Pinpoint the cell where the given text exists, returning its [X, Y] midpoint coordinate. 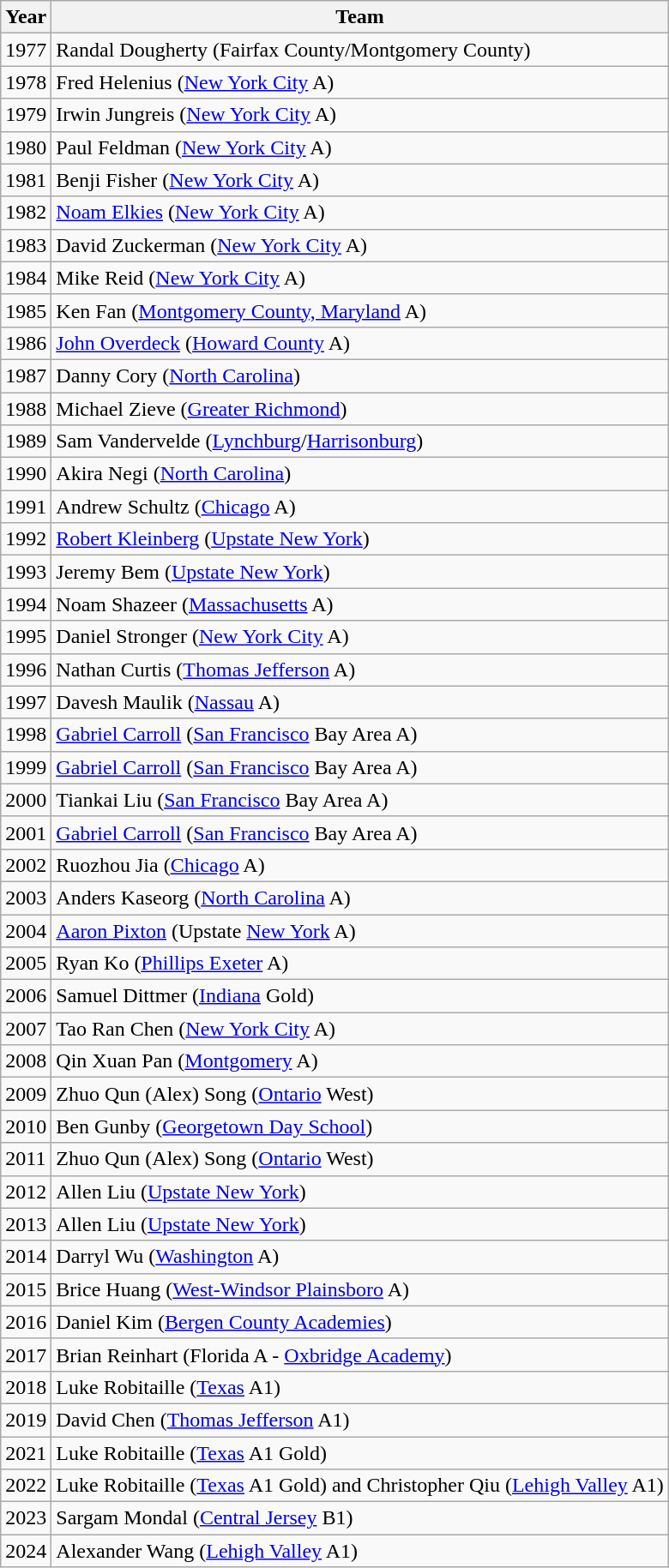
1984 [26, 278]
2013 [26, 1224]
Tao Ran Chen (New York City A) [360, 1029]
2022 [26, 1486]
1993 [26, 572]
Aaron Pixton (Upstate New York A) [360, 930]
1985 [26, 310]
Jeremy Bem (Upstate New York) [360, 572]
Benji Fisher (New York City A) [360, 180]
Team [360, 17]
1979 [26, 115]
1995 [26, 637]
2021 [26, 1453]
2014 [26, 1257]
2012 [26, 1192]
John Overdeck (Howard County A) [360, 343]
2003 [26, 898]
Anders Kaseorg (North Carolina A) [360, 898]
Sam Vandervelde (Lynchburg/Harrisonburg) [360, 442]
1987 [26, 375]
1988 [26, 409]
Randal Dougherty (Fairfax County/Montgomery County) [360, 50]
2009 [26, 1094]
Irwin Jungreis (New York City A) [360, 115]
2024 [26, 1551]
Noam Shazeer (Massachusetts A) [360, 604]
2001 [26, 832]
Paul Feldman (New York City A) [360, 147]
2011 [26, 1159]
Akira Negi (North Carolina) [360, 474]
Michael Zieve (Greater Richmond) [360, 409]
1992 [26, 539]
David Zuckerman (New York City A) [360, 245]
Andrew Schultz (Chicago A) [360, 507]
Ruozhou Jia (Chicago A) [360, 865]
Sargam Mondal (Central Jersey B1) [360, 1518]
1994 [26, 604]
1990 [26, 474]
Fred Helenius (New York City A) [360, 82]
1999 [26, 767]
1977 [26, 50]
Ryan Ko (Phillips Exeter A) [360, 964]
Daniel Kim (Bergen County Academies) [360, 1322]
Ben Gunby (Georgetown Day School) [360, 1126]
1983 [26, 245]
2000 [26, 800]
Darryl Wu (Washington A) [360, 1257]
Year [26, 17]
Robert Kleinberg (Upstate New York) [360, 539]
Luke Robitaille (Texas A1 Gold) [360, 1453]
1980 [26, 147]
Luke Robitaille (Texas A1) [360, 1387]
2007 [26, 1029]
Daniel Stronger (New York City A) [360, 637]
Ken Fan (Montgomery County, Maryland A) [360, 310]
David Chen (Thomas Jefferson A1) [360, 1420]
Noam Elkies (New York City A) [360, 213]
2016 [26, 1322]
Mike Reid (New York City A) [360, 278]
Danny Cory (North Carolina) [360, 375]
2006 [26, 996]
1982 [26, 213]
Alexander Wang (Lehigh Valley A1) [360, 1551]
2005 [26, 964]
Davesh Maulik (Nassau A) [360, 702]
Brice Huang (West-Windsor Plainsboro A) [360, 1289]
2004 [26, 930]
Brian Reinhart (Florida A - Oxbridge Academy) [360, 1355]
1989 [26, 442]
2002 [26, 865]
2019 [26, 1420]
1978 [26, 82]
Samuel Dittmer (Indiana Gold) [360, 996]
1998 [26, 735]
Luke Robitaille (Texas A1 Gold) and Christopher Qiu (Lehigh Valley A1) [360, 1486]
2018 [26, 1387]
1981 [26, 180]
Tiankai Liu (San Francisco Bay Area A) [360, 800]
2015 [26, 1289]
1986 [26, 343]
1991 [26, 507]
2008 [26, 1061]
1997 [26, 702]
2017 [26, 1355]
Nathan Curtis (Thomas Jefferson A) [360, 670]
Qin Xuan Pan (Montgomery A) [360, 1061]
2010 [26, 1126]
2023 [26, 1518]
1996 [26, 670]
